From the cell containing the given text, extract its center point as (X, Y) coordinate. 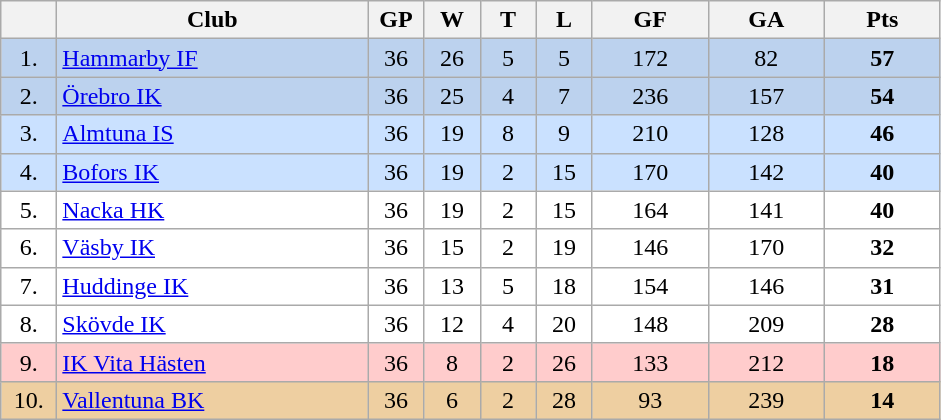
157 (766, 96)
L (564, 20)
6. (29, 248)
9 (564, 134)
Örebro IK (212, 96)
Almtuna IS (212, 134)
Pts (882, 20)
93 (650, 400)
Huddinge IK (212, 286)
142 (766, 172)
172 (650, 58)
128 (766, 134)
3. (29, 134)
141 (766, 210)
Väsby IK (212, 248)
7 (564, 96)
2. (29, 96)
6 (452, 400)
Vallentuna BK (212, 400)
12 (452, 324)
Hammarby IF (212, 58)
20 (564, 324)
Bofors IK (212, 172)
T (508, 20)
133 (650, 362)
7. (29, 286)
209 (766, 324)
IK Vita Hästen (212, 362)
14 (882, 400)
148 (650, 324)
13 (452, 286)
GP (396, 20)
239 (766, 400)
Club (212, 20)
Nacka HK (212, 210)
154 (650, 286)
GF (650, 20)
Skövde IK (212, 324)
57 (882, 58)
31 (882, 286)
4. (29, 172)
GA (766, 20)
W (452, 20)
236 (650, 96)
25 (452, 96)
32 (882, 248)
210 (650, 134)
8. (29, 324)
10. (29, 400)
9. (29, 362)
164 (650, 210)
46 (882, 134)
1. (29, 58)
82 (766, 58)
54 (882, 96)
5. (29, 210)
212 (766, 362)
